Output the [x, y] coordinate of the center of the cell containing the given text.  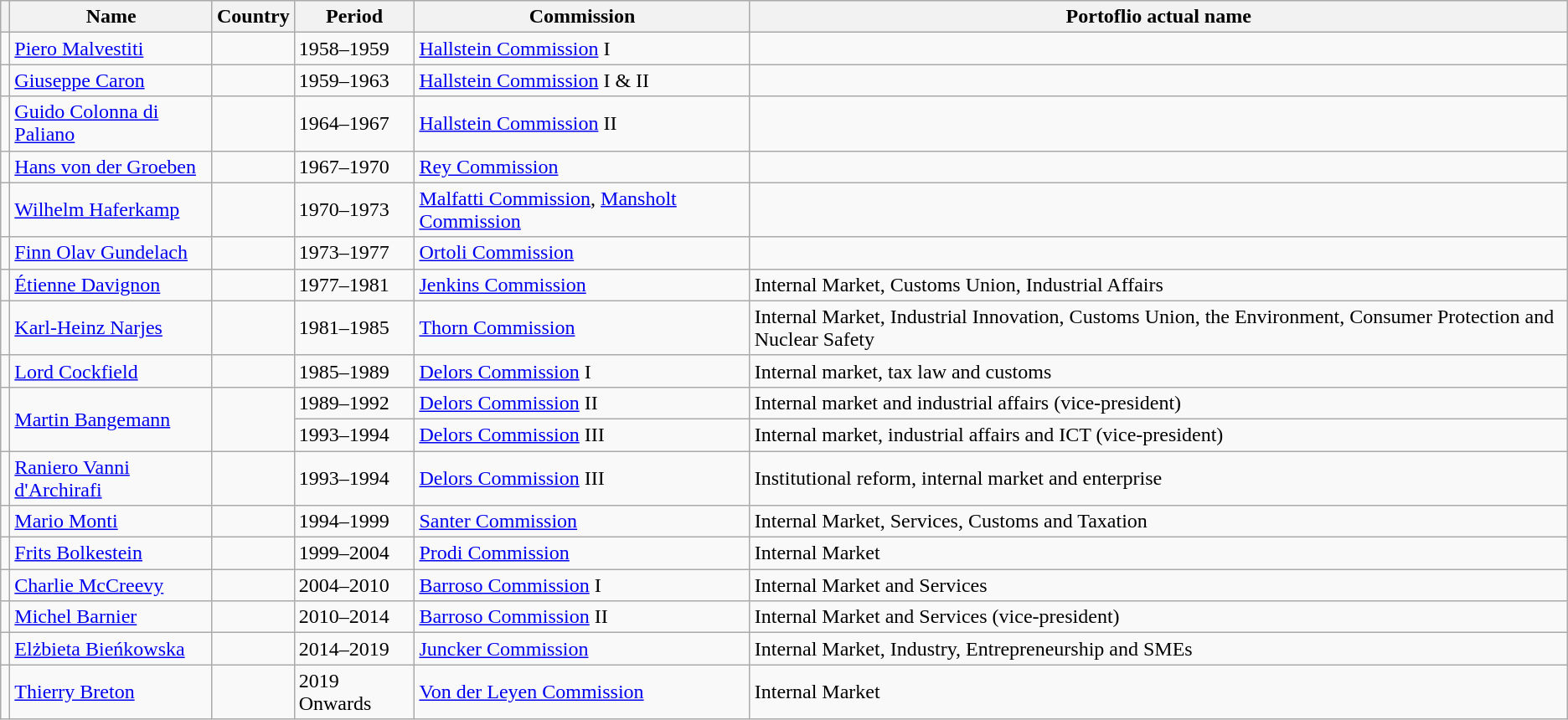
Prodi Commission [582, 553]
Internal Market, Customs Union, Industrial Affairs [1158, 285]
Country [253, 17]
1967–1970 [354, 167]
Jenkins Commission [582, 285]
Commission [582, 17]
Guido Colonna di Paliano [111, 124]
Karl-Heinz Narjes [111, 328]
Hallstein Commission II [582, 124]
Santer Commission [582, 522]
2004–2010 [354, 585]
Finn Olav Gundelach [111, 253]
1977–1981 [354, 285]
Institutional reform, internal market and enterprise [1158, 477]
Internal Market, Services, Customs and Taxation [1158, 522]
Internal Market and Services (vice-president) [1158, 617]
1958–1959 [354, 49]
Von der Leyen Commission [582, 692]
Internal market, industrial affairs and ICT (vice-president) [1158, 435]
Internal Market, Industry, Entrepreneurship and SMEs [1158, 649]
Name [111, 17]
1994–1999 [354, 522]
Elżbieta Bieńkowska [111, 649]
Malfatti Commission, Mansholt Commission [582, 209]
Internal market, tax law and customs [1158, 371]
1959–1963 [354, 80]
Frits Bolkestein [111, 553]
1964–1967 [354, 124]
Raniero Vanni d'Archirafi [111, 477]
Hallstein Commission I [582, 49]
2014–2019 [354, 649]
Internal market and industrial affairs (vice-president) [1158, 403]
Internal Market, Industrial Innovation, Customs Union, the Environment, Consumer Protection and Nuclear Safety [1158, 328]
Thierry Breton [111, 692]
Piero Malvestiti [111, 49]
Michel Barnier [111, 617]
2019 Onwards [354, 692]
Charlie McCreevy [111, 585]
Delors Commission II [582, 403]
1999–2004 [354, 553]
Martin Bangemann [111, 419]
1973–1977 [354, 253]
2010–2014 [354, 617]
1989–1992 [354, 403]
1985–1989 [354, 371]
Thorn Commission [582, 328]
Juncker Commission [582, 649]
Hallstein Commission I & II [582, 80]
Rey Commission [582, 167]
Barroso Commission II [582, 617]
Delors Commission I [582, 371]
Lord Cockfield [111, 371]
Ortoli Commission [582, 253]
Barroso Commission I [582, 585]
Giuseppe Caron [111, 80]
Period [354, 17]
1981–1985 [354, 328]
Hans von der Groeben [111, 167]
Wilhelm Haferkamp [111, 209]
Mario Monti [111, 522]
Portoflio actual name [1158, 17]
Étienne Davignon [111, 285]
Internal Market and Services [1158, 585]
1970–1973 [354, 209]
